Return (x, y) of the center of cell containing provided text 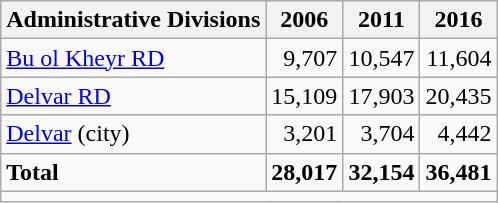
2011 (382, 20)
4,442 (458, 134)
Delvar RD (134, 96)
9,707 (304, 58)
15,109 (304, 96)
2016 (458, 20)
Bu ol Kheyr RD (134, 58)
3,704 (382, 134)
36,481 (458, 172)
17,903 (382, 96)
10,547 (382, 58)
32,154 (382, 172)
Delvar (city) (134, 134)
11,604 (458, 58)
28,017 (304, 172)
2006 (304, 20)
20,435 (458, 96)
Total (134, 172)
3,201 (304, 134)
Administrative Divisions (134, 20)
